Return the (x, y) coordinate for the center point of the cell that contains the specified text.  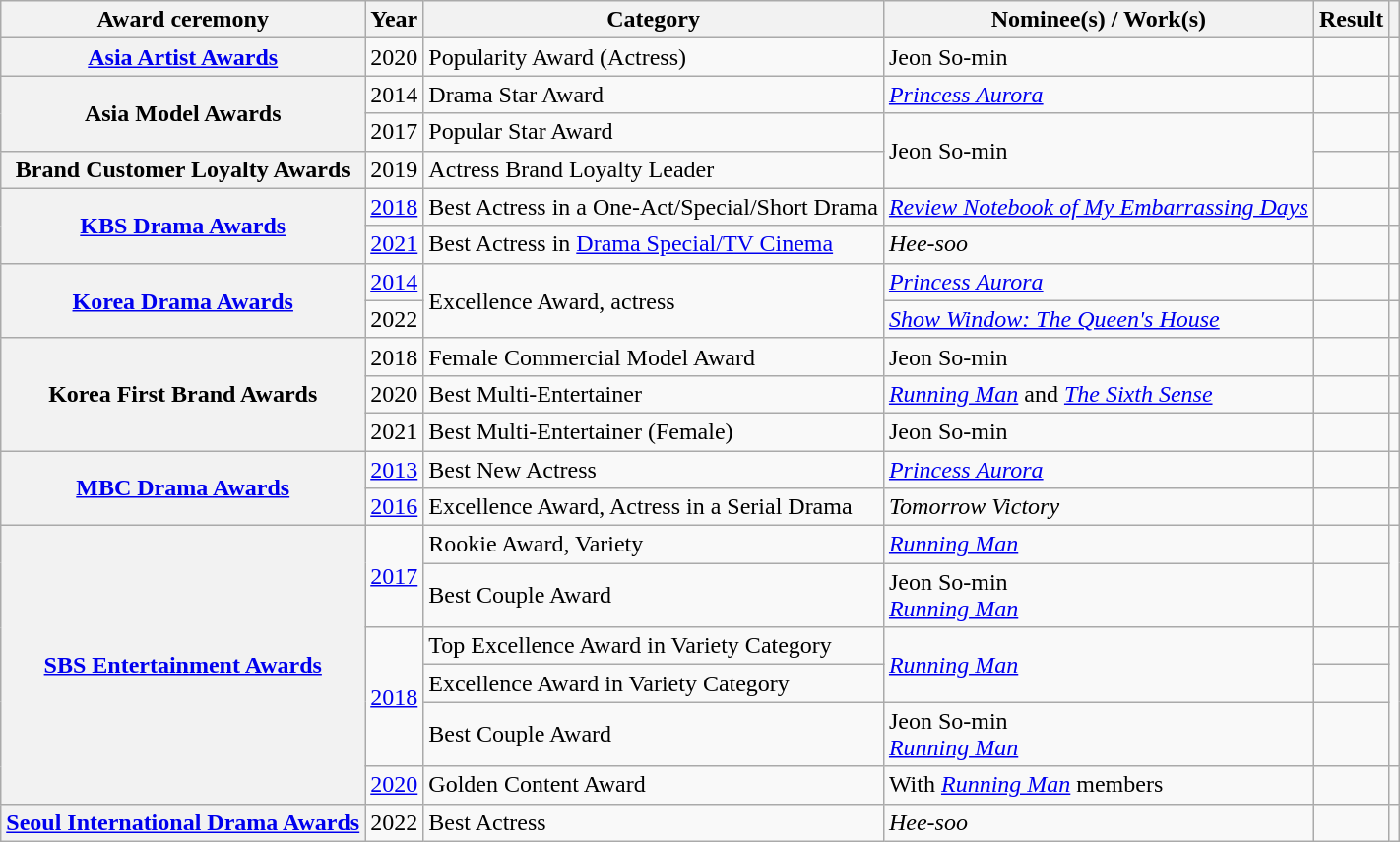
2016 (394, 507)
Korea Drama Awards (183, 300)
Popular Star Award (654, 132)
Category (654, 20)
Brand Customer Loyalty Awards (183, 169)
Result (1351, 20)
Drama Star Award (654, 95)
Actress Brand Loyalty Leader (654, 169)
Best Multi-Entertainer (Female) (654, 431)
Asia Artist Awards (183, 57)
Rookie Award, Variety (654, 545)
Show Window: The Queen's House (1099, 319)
Best Actress in Drama Special/TV Cinema (654, 244)
Korea First Brand Awards (183, 394)
Running Man and The Sixth Sense (1099, 394)
Year (394, 20)
Top Excellence Award in Variety Category (654, 646)
MBC Drama Awards (183, 488)
Best New Actress (654, 470)
Popularity Award (Actress) (654, 57)
Excellence Award in Variety Category (654, 683)
Seoul International Drama Awards (183, 822)
Female Commercial Model Award (654, 356)
Golden Content Award (654, 785)
SBS Entertainment Awards (183, 665)
Excellence Award, actress (654, 300)
Tomorrow Victory (1099, 507)
Award ceremony (183, 20)
Best Multi-Entertainer (654, 394)
2019 (394, 169)
Review Notebook of My Embarrassing Days (1099, 207)
Best Actress (654, 822)
Excellence Award, Actress in a Serial Drama (654, 507)
Nominee(s) / Work(s) (1099, 20)
KBS Drama Awards (183, 226)
2013 (394, 470)
With Running Man members (1099, 785)
Asia Model Awards (183, 113)
Best Actress in a One-Act/Special/Short Drama (654, 207)
